Determine the [X, Y] coordinate at the center of the cell enclosing the given text.  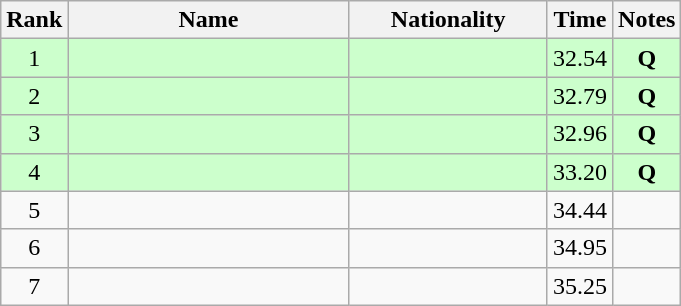
1 [34, 58]
Notes [647, 20]
34.44 [580, 210]
32.54 [580, 58]
4 [34, 172]
33.20 [580, 172]
2 [34, 96]
6 [34, 248]
3 [34, 134]
32.79 [580, 96]
Nationality [448, 20]
Rank [34, 20]
5 [34, 210]
Time [580, 20]
32.96 [580, 134]
Name [208, 20]
7 [34, 286]
34.95 [580, 248]
35.25 [580, 286]
